Search for the cell housing the specified text and yield its [X, Y] center coordinate. 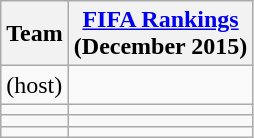
Team [35, 34]
FIFA Rankings(December 2015) [160, 34]
(host) [35, 85]
